For the text-containing cell, return its midpoint in (x, y) coordinate format. 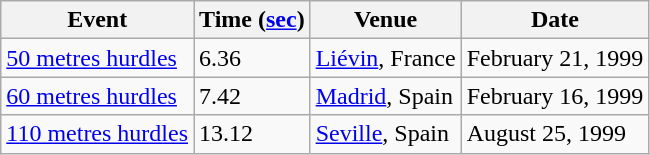
February 21, 1999 (555, 58)
6.36 (252, 58)
Seville, Spain (386, 134)
13.12 (252, 134)
Event (98, 20)
Time (sec) (252, 20)
Madrid, Spain (386, 96)
Venue (386, 20)
Liévin, France (386, 58)
50 metres hurdles (98, 58)
60 metres hurdles (98, 96)
Date (555, 20)
110 metres hurdles (98, 134)
August 25, 1999 (555, 134)
7.42 (252, 96)
February 16, 1999 (555, 96)
